Identify which cell holds the provided text, then report its [X, Y] central coordinate. 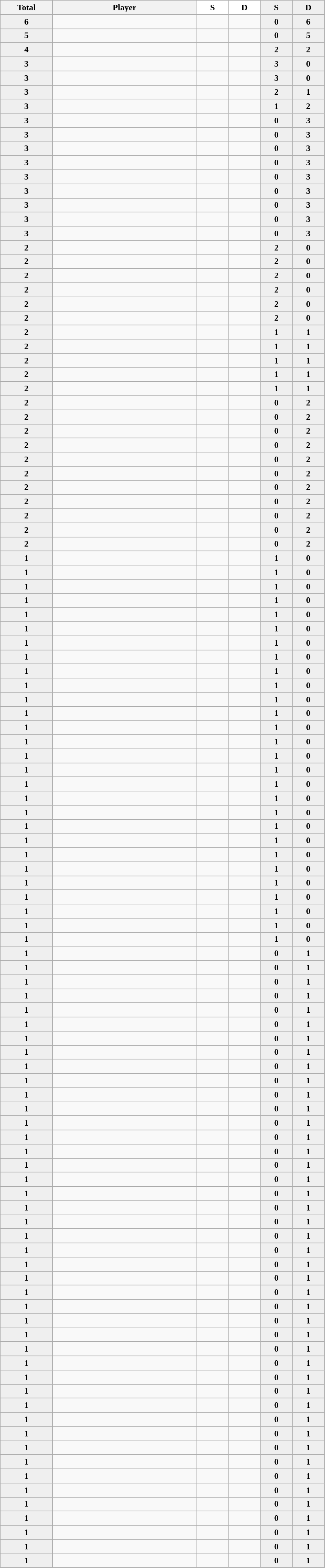
Player [124, 8]
Total [27, 8]
4 [27, 50]
